Return (x, y) of the center of cell containing provided text 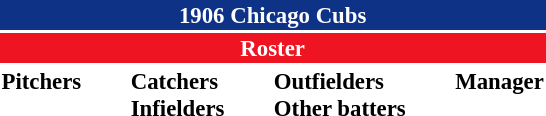
1906 Chicago Cubs (272, 15)
Roster (272, 48)
